Capture the cell that displays the provided text and extract its [x, y] central coordinate. 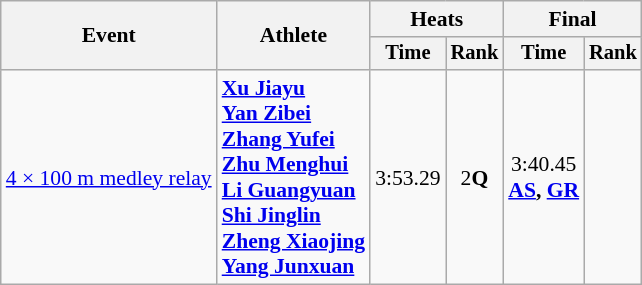
Final [572, 19]
3:53.29 [408, 177]
3:40.45AS, GR [544, 177]
Xu JiayuYan ZibeiZhang YufeiZhu MenghuiLi GuangyuanShi JinglinZheng XiaojingYang Junxuan [294, 177]
2Q [475, 177]
4 × 100 m medley relay [109, 177]
Event [109, 36]
Athlete [294, 36]
Heats [436, 19]
